Return [x, y] of the center of cell containing provided text 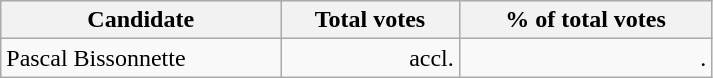
Total votes [370, 20]
% of total votes [585, 20]
Pascal Bissonnette [141, 58]
. [585, 58]
Candidate [141, 20]
accl. [370, 58]
